Capture the cell that displays the provided text and extract its [X, Y] central coordinate. 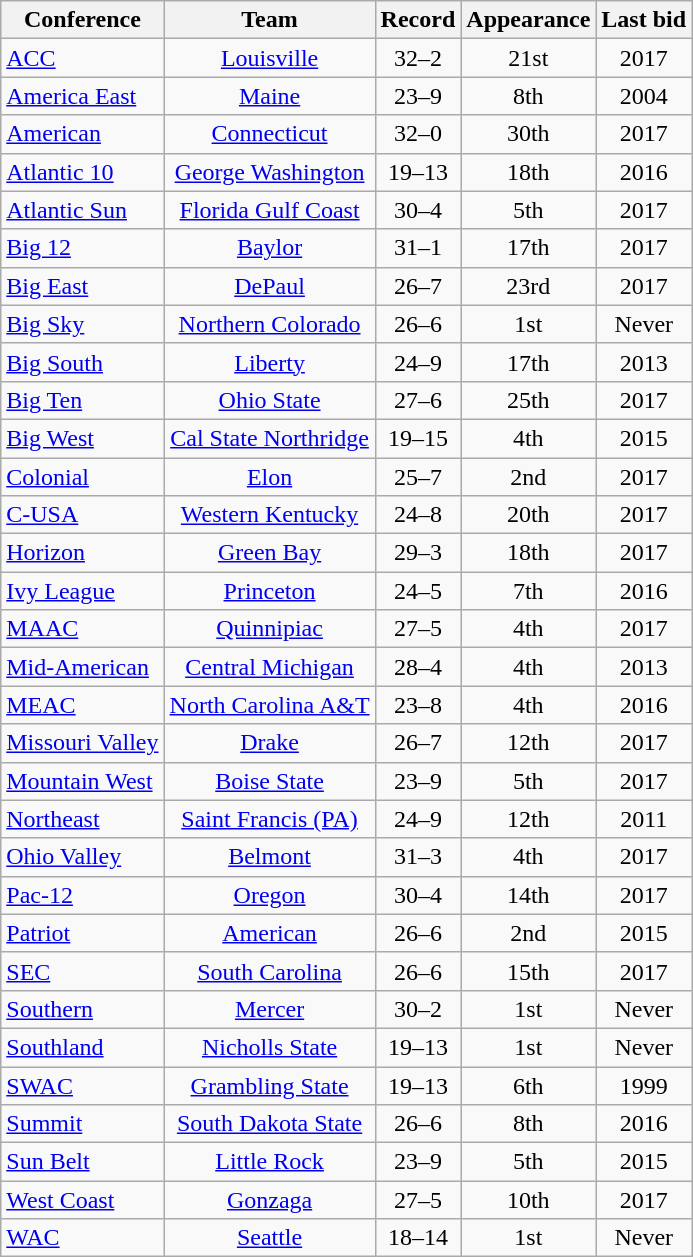
Mid-American [82, 667]
Louisville [270, 58]
Nicholls State [270, 1047]
1999 [644, 1085]
Green Bay [270, 553]
West Coast [82, 1200]
Big Ten [82, 400]
29–3 [418, 553]
Drake [270, 743]
Atlantic 10 [82, 172]
19–15 [418, 438]
2004 [644, 96]
Maine [270, 96]
25th [528, 400]
20th [528, 515]
Liberty [270, 362]
Pac-12 [82, 895]
Elon [270, 477]
Sun Belt [82, 1162]
Ohio State [270, 400]
18–14 [418, 1238]
Big West [82, 438]
DePaul [270, 286]
MAAC [82, 629]
32–0 [418, 134]
Team [270, 20]
Grambling State [270, 1085]
Princeton [270, 591]
Ivy League [82, 591]
Colonial [82, 477]
2011 [644, 819]
WAC [82, 1238]
Connecticut [270, 134]
Horizon [82, 553]
27–6 [418, 400]
Summit [82, 1124]
Ohio Valley [82, 857]
Appearance [528, 20]
30th [528, 134]
Quinnipiac [270, 629]
Seattle [270, 1238]
America East [82, 96]
Western Kentucky [270, 515]
21st [528, 58]
Central Michigan [270, 667]
Missouri Valley [82, 743]
Little Rock [270, 1162]
32–2 [418, 58]
Belmont [270, 857]
28–4 [418, 667]
Big Sky [82, 324]
MEAC [82, 705]
24–8 [418, 515]
14th [528, 895]
C-USA [82, 515]
Northern Colorado [270, 324]
Gonzaga [270, 1200]
Mountain West [82, 781]
30–2 [418, 1009]
South Carolina [270, 971]
Baylor [270, 248]
Record [418, 20]
Last bid [644, 20]
Florida Gulf Coast [270, 210]
Atlantic Sun [82, 210]
SEC [82, 971]
ACC [82, 58]
George Washington [270, 172]
31–1 [418, 248]
North Carolina A&T [270, 705]
10th [528, 1200]
Northeast [82, 819]
Southern [82, 1009]
25–7 [418, 477]
Cal State Northridge [270, 438]
Big 12 [82, 248]
Boise State [270, 781]
15th [528, 971]
Saint Francis (PA) [270, 819]
Conference [82, 20]
23rd [528, 286]
Big East [82, 286]
Oregon [270, 895]
24–5 [418, 591]
23–8 [418, 705]
Patriot [82, 933]
South Dakota State [270, 1124]
SWAC [82, 1085]
Southland [82, 1047]
6th [528, 1085]
31–3 [418, 857]
7th [528, 591]
Big South [82, 362]
Mercer [270, 1009]
